Provide the [X, Y] coordinate of the cell's center where the given text is located.  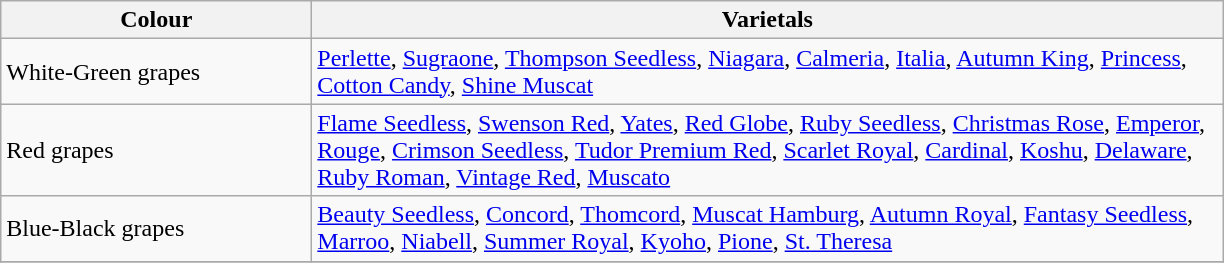
White-Green grapes [156, 72]
Colour [156, 20]
Perlette, Sugraone, Thompson Seedless, Niagara, Calmeria, Italia, Autumn King, Princess, Cotton Candy, Shine Muscat [768, 72]
Varietals [768, 20]
Beauty Seedless, Concord, Thomcord, Muscat Hamburg, Autumn Royal, Fantasy Seedless, Marroo, Niabell, Summer Royal, Kyoho, Pione, St. Theresa [768, 228]
Red grapes [156, 150]
Blue-Black grapes [156, 228]
